Capture the cell that displays the provided text and extract its [x, y] central coordinate. 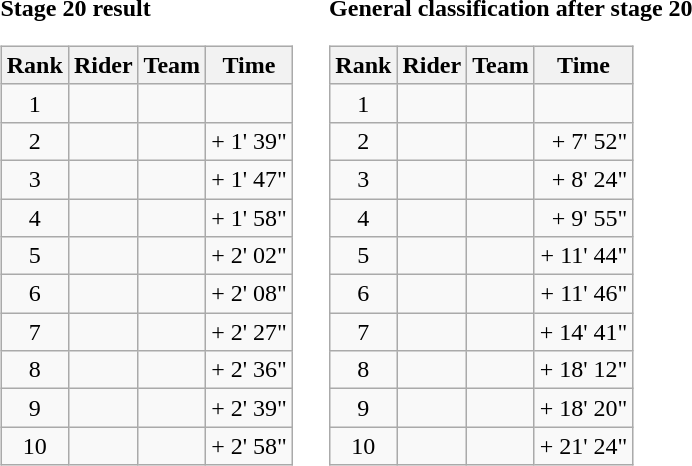
+ 14' 41" [584, 332]
+ 2' 58" [250, 446]
+ 21' 24" [584, 446]
+ 18' 20" [584, 408]
+ 11' 46" [584, 294]
+ 2' 27" [250, 332]
+ 1' 39" [250, 141]
+ 1' 47" [250, 179]
+ 8' 24" [584, 179]
+ 2' 02" [250, 256]
+ 11' 44" [584, 256]
+ 2' 39" [250, 408]
+ 1' 58" [250, 217]
+ 2' 36" [250, 370]
+ 2' 08" [250, 294]
+ 18' 12" [584, 370]
+ 9' 55" [584, 217]
+ 7' 52" [584, 141]
